For the text-containing cell, return its midpoint in [x, y] coordinate format. 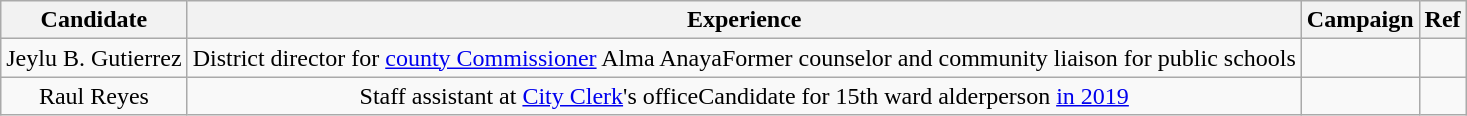
Raul Reyes [94, 96]
Campaign [1360, 20]
Staff assistant at City Clerk's officeCandidate for 15th ward alderperson in 2019 [744, 96]
Ref [1442, 20]
Candidate [94, 20]
Jeylu B. Gutierrez [94, 58]
Experience [744, 20]
District director for county Commissioner Alma AnayaFormer counselor and community liaison for public schools [744, 58]
